Identify which cell holds the provided text, then report its (x, y) central coordinate. 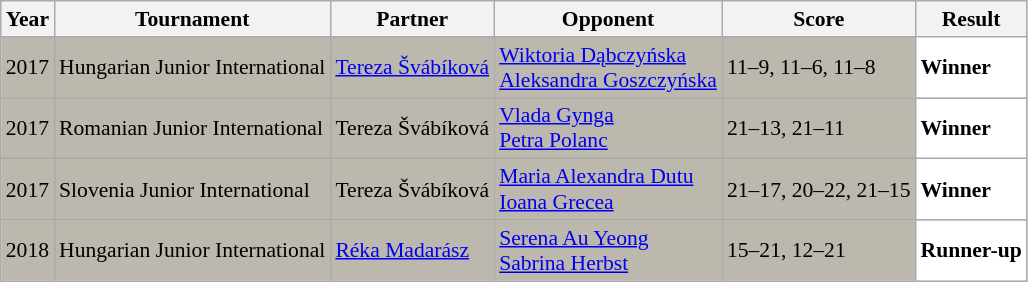
11–9, 11–6, 11–8 (819, 68)
Runner-up (972, 250)
Partner (412, 19)
Serena Au Yeong Sabrina Herbst (608, 250)
Slovenia Junior International (192, 190)
Year (28, 19)
15–21, 12–21 (819, 250)
Score (819, 19)
Opponent (608, 19)
Maria Alexandra Dutu Ioana Grecea (608, 190)
Tournament (192, 19)
Réka Madarász (412, 250)
Wiktoria Dąbczyńska Aleksandra Goszczyńska (608, 68)
2018 (28, 250)
Romanian Junior International (192, 128)
Result (972, 19)
21–13, 21–11 (819, 128)
21–17, 20–22, 21–15 (819, 190)
Vlada Gynga Petra Polanc (608, 128)
